Return [x, y] of the center of cell containing provided text 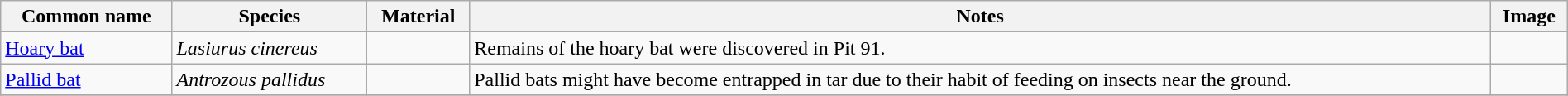
Lasiurus cinereus [270, 48]
Pallid bats might have become entrapped in tar due to their habit of feeding on insects near the ground. [981, 79]
Image [1528, 17]
Notes [981, 17]
Material [418, 17]
Antrozous pallidus [270, 79]
Species [270, 17]
Common name [86, 17]
Remains of the hoary bat were discovered in Pit 91. [981, 48]
Pallid bat [86, 79]
Hoary bat [86, 48]
